Output the (x, y) coordinate of the center of the cell containing the given text.  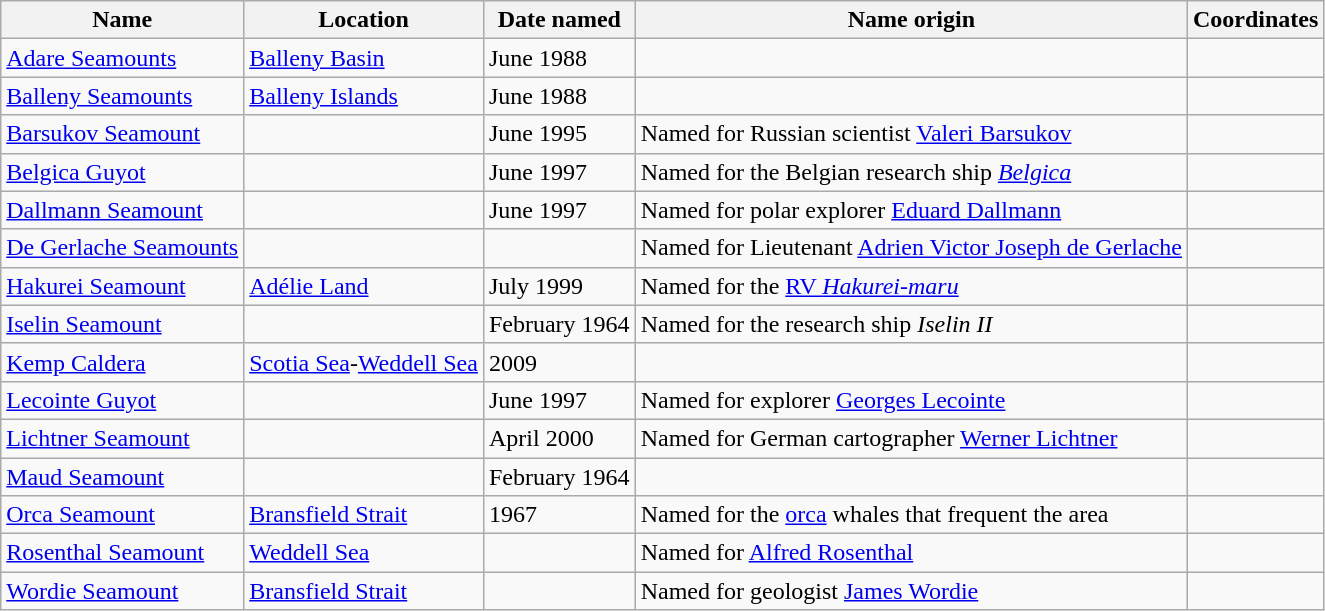
Balleny Basin (364, 58)
Named for Russian scientist Valeri Barsukov (911, 134)
Orca Seamount (122, 515)
Named for German cartographer Werner Lichtner (911, 438)
Kemp Caldera (122, 362)
June 1995 (559, 134)
Adare Seamounts (122, 58)
July 1999 (559, 286)
Date named (559, 20)
Lecointe Guyot (122, 400)
Balleny Islands (364, 96)
Named for explorer Georges Lecointe (911, 400)
Named for Alfred Rosenthal (911, 553)
Hakurei Seamount (122, 286)
Named for Lieutenant Adrien Victor Joseph de Gerlache (911, 248)
Dallmann Seamount (122, 210)
Named for the research ship Iselin II (911, 324)
Wordie Seamount (122, 591)
Barsukov Seamount (122, 134)
Maud Seamount (122, 477)
Name (122, 20)
Named for the orca whales that frequent the area (911, 515)
Adélie Land (364, 286)
Named for polar explorer Eduard Dallmann (911, 210)
Named for geologist James Wordie (911, 591)
Coordinates (1255, 20)
Named for the Belgian research ship Belgica (911, 172)
April 2000 (559, 438)
1967 (559, 515)
Scotia Sea-Weddell Sea (364, 362)
Belgica Guyot (122, 172)
De Gerlache Seamounts (122, 248)
Rosenthal Seamount (122, 553)
Lichtner Seamount (122, 438)
Location (364, 20)
Balleny Seamounts (122, 96)
2009 (559, 362)
Iselin Seamount (122, 324)
Name origin (911, 20)
Named for the RV Hakurei-maru (911, 286)
Weddell Sea (364, 553)
